From the cell containing the given text, extract its center point as [x, y] coordinate. 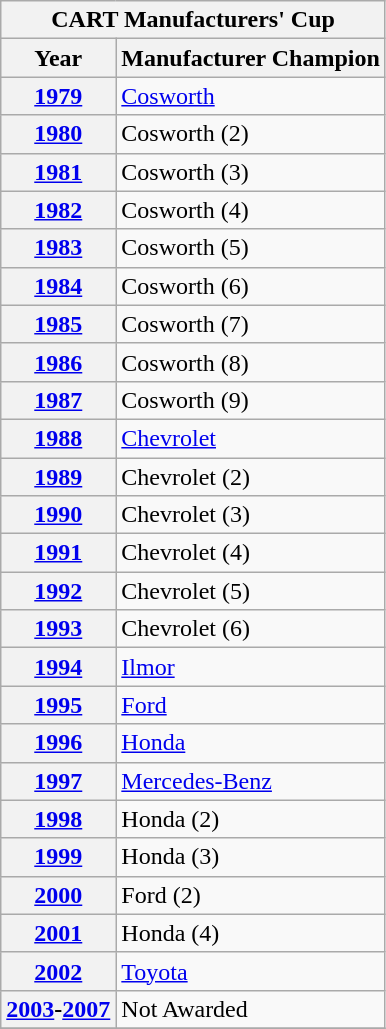
Chevrolet (6) [251, 629]
1987 [58, 400]
Chevrolet (3) [251, 515]
2000 [58, 895]
2002 [58, 971]
1999 [58, 857]
Chevrolet [251, 438]
2001 [58, 933]
Cosworth (2) [251, 134]
Mercedes-Benz [251, 781]
Chevrolet (4) [251, 553]
CART Manufacturers' Cup [194, 20]
1979 [58, 96]
1984 [58, 286]
1986 [58, 362]
Manufacturer Champion [251, 58]
1983 [58, 248]
Cosworth (4) [251, 210]
1980 [58, 134]
1981 [58, 172]
Honda [251, 743]
1996 [58, 743]
Cosworth (3) [251, 172]
Cosworth (6) [251, 286]
Ford [251, 705]
1990 [58, 515]
1994 [58, 667]
1989 [58, 477]
1985 [58, 324]
2003-2007 [58, 1009]
Cosworth (7) [251, 324]
Not Awarded [251, 1009]
Honda (2) [251, 819]
1992 [58, 591]
Ilmor [251, 667]
Cosworth (9) [251, 400]
1982 [58, 210]
Cosworth [251, 96]
Honda (4) [251, 933]
1991 [58, 553]
Year [58, 58]
1988 [58, 438]
1995 [58, 705]
1998 [58, 819]
1997 [58, 781]
Chevrolet (5) [251, 591]
Ford (2) [251, 895]
Cosworth (8) [251, 362]
1993 [58, 629]
Honda (3) [251, 857]
Cosworth (5) [251, 248]
Chevrolet (2) [251, 477]
Toyota [251, 971]
